Locate the cell with the specified text and output its [X, Y] center coordinate. 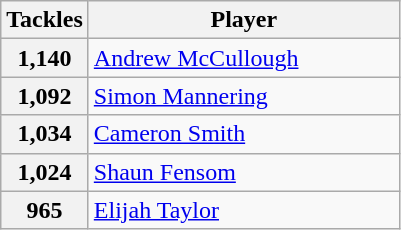
Andrew McCullough [244, 58]
1,024 [45, 172]
Player [244, 20]
Shaun Fensom [244, 172]
Elijah Taylor [244, 210]
Tackles [45, 20]
965 [45, 210]
1,034 [45, 134]
1,140 [45, 58]
Simon Mannering [244, 96]
1,092 [45, 96]
Cameron Smith [244, 134]
